From the cell containing the given text, extract its center point as (X, Y) coordinate. 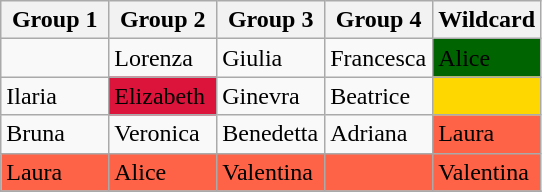
Group 4 (379, 20)
Adriana (379, 134)
Benedetta (271, 134)
Bruna (55, 134)
Group 1 (55, 20)
Group 3 (271, 20)
Elizabeth (163, 96)
Wildcard (487, 20)
Ginevra (271, 96)
Giulia (271, 58)
Lorenza (163, 58)
Group 2 (163, 20)
Beatrice (379, 96)
Francesca (379, 58)
Ilaria (55, 96)
Veronica (163, 134)
